Scan for the cell matching the given text and deliver its (X, Y) coordinate at center. 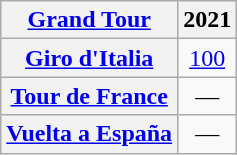
Tour de France (90, 96)
2021 (208, 20)
Vuelta a España (90, 134)
100 (208, 58)
Grand Tour (90, 20)
Giro d'Italia (90, 58)
